Find where the given text appears and provide that cell's center as (X, Y) coordinate. 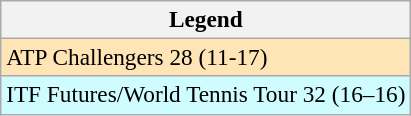
Legend (206, 19)
ITF Futures/World Tennis Tour 32 (16–16) (206, 95)
ATP Challengers 28 (11-17) (206, 57)
